Capture the cell that displays the provided text and extract its (X, Y) central coordinate. 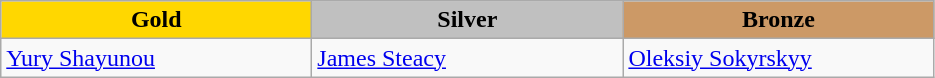
Gold (156, 20)
Silver (468, 20)
Bronze (778, 20)
Oleksiy Sokyrskyy (778, 58)
James Steacy (468, 58)
Yury Shayunou (156, 58)
